Search for the cell housing the specified text and yield its [x, y] center coordinate. 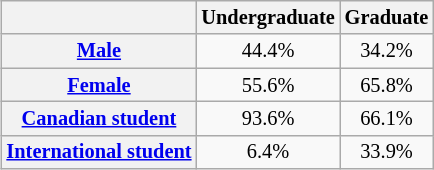
Undergraduate [268, 18]
6.4% [268, 152]
International student [100, 152]
65.8% [386, 85]
Female [100, 85]
Canadian student [100, 119]
55.6% [268, 85]
33.9% [386, 152]
44.4% [268, 51]
Male [100, 51]
66.1% [386, 119]
Graduate [386, 18]
93.6% [268, 119]
34.2% [386, 51]
